Locate the cell with the specified text and output its [x, y] center coordinate. 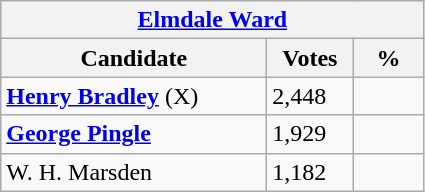
1,182 [310, 172]
Candidate [134, 58]
% [388, 58]
1,929 [310, 134]
Votes [310, 58]
Elmdale Ward [212, 20]
2,448 [310, 96]
W. H. Marsden [134, 172]
George Pingle [134, 134]
Henry Bradley (X) [134, 96]
